Detect which cell encompasses the target text, then output its [x, y] center coordinate. 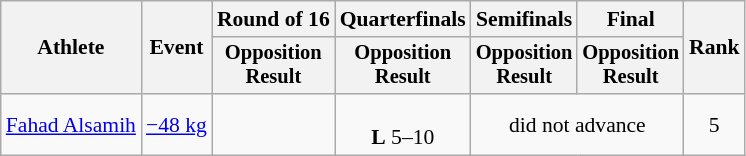
−48 kg [176, 124]
did not advance [578, 124]
L 5–10 [403, 124]
Round of 16 [274, 19]
Semifinals [524, 19]
Rank [714, 48]
Quarterfinals [403, 19]
Fahad Alsamih [71, 124]
Athlete [71, 48]
5 [714, 124]
Final [630, 19]
Event [176, 48]
